Provide the [X, Y] coordinate of the cell's center where the given text is located.  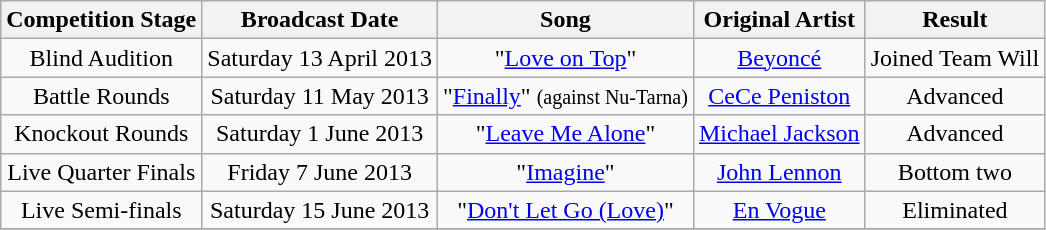
John Lennon [779, 172]
Eliminated [955, 210]
"Finally" (against Nu-Tarna) [566, 96]
Blind Audition [102, 58]
Live Quarter Finals [102, 172]
Result [955, 20]
CeCe Peniston [779, 96]
Friday 7 June 2013 [320, 172]
Live Semi-finals [102, 210]
Knockout Rounds [102, 134]
"Leave Me Alone" [566, 134]
Beyoncé [779, 58]
Original Artist [779, 20]
Bottom two [955, 172]
Broadcast Date [320, 20]
"Love on Top" [566, 58]
"Imagine" [566, 172]
Song [566, 20]
Michael Jackson [779, 134]
"Don't Let Go (Love)" [566, 210]
En Vogue [779, 210]
Saturday 15 June 2013 [320, 210]
Joined Team Will [955, 58]
Saturday 11 May 2013 [320, 96]
Competition Stage [102, 20]
Battle Rounds [102, 96]
Saturday 13 April 2013 [320, 58]
Saturday 1 June 2013 [320, 134]
